For the text-containing cell, return its midpoint in (X, Y) coordinate format. 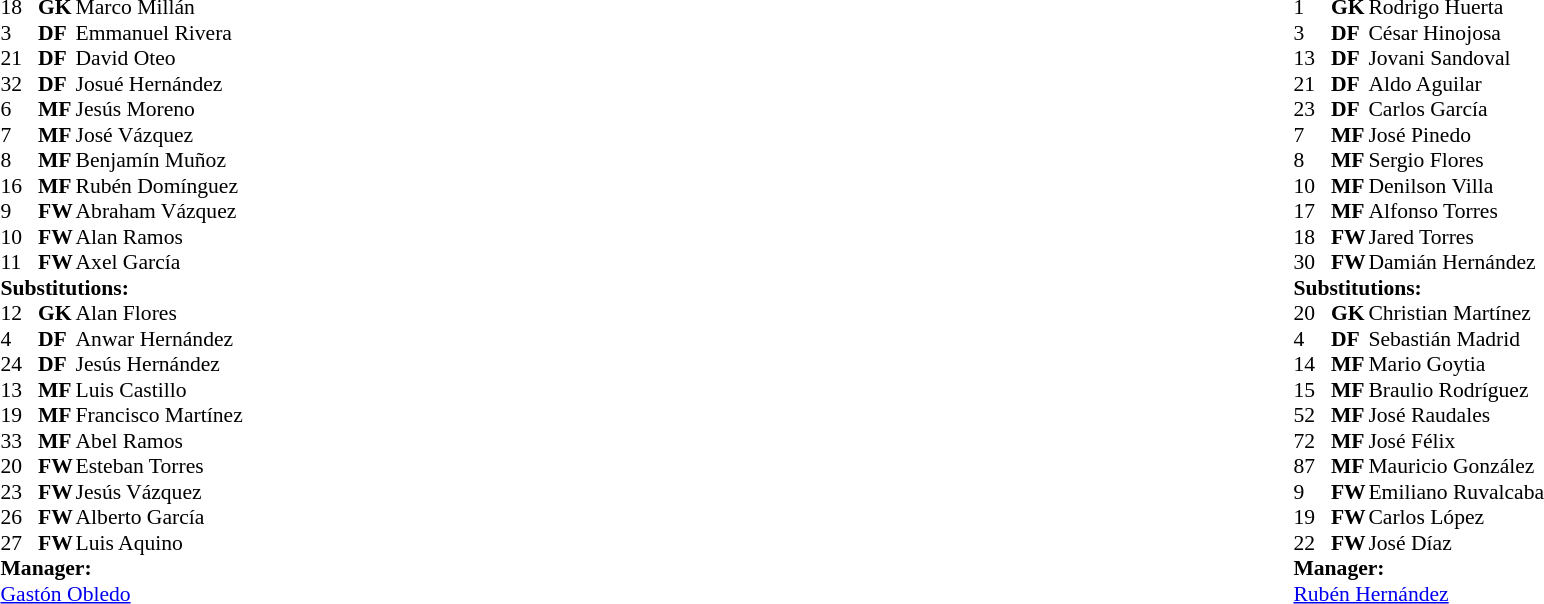
José Félix (1456, 441)
16 (19, 186)
Emiliano Ruvalcaba (1456, 492)
Francisco Martínez (160, 415)
Esteban Torres (160, 467)
33 (19, 441)
David Oteo (160, 59)
87 (1312, 467)
72 (1312, 441)
César Hinojosa (1456, 33)
Abel Ramos (160, 441)
Carlos García (1456, 109)
30 (1312, 263)
Jesús Vázquez (160, 492)
27 (19, 543)
Axel García (160, 263)
Christian Martínez (1456, 313)
Braulio Rodríguez (1456, 390)
18 (1312, 237)
32 (19, 84)
Jesús Hernández (160, 365)
Anwar Hernández (160, 339)
15 (1312, 390)
52 (1312, 415)
Jovani Sandoval (1456, 59)
Luis Castillo (160, 390)
José Raudales (1456, 415)
Abraham Vázquez (160, 211)
22 (1312, 543)
14 (1312, 365)
Rubén Domínguez (160, 186)
Alfonso Torres (1456, 211)
Carlos López (1456, 517)
José Vázquez (160, 135)
Sebastián Madrid (1456, 339)
Damián Hernández (1456, 263)
José Díaz (1456, 543)
26 (19, 517)
24 (19, 365)
Aldo Aguilar (1456, 84)
Luis Aquino (160, 543)
Alan Flores (160, 313)
Jared Torres (1456, 237)
Sergio Flores (1456, 161)
Alberto García (160, 517)
José Pinedo (1456, 135)
Josué Hernández (160, 84)
6 (19, 109)
12 (19, 313)
Alan Ramos (160, 237)
17 (1312, 211)
Jesús Moreno (160, 109)
Denilson Villa (1456, 186)
11 (19, 263)
Mario Goytia (1456, 365)
Benjamín Muñoz (160, 161)
Mauricio González (1456, 467)
Emmanuel Rivera (160, 33)
